Capture the cell that displays the provided text and extract its [x, y] central coordinate. 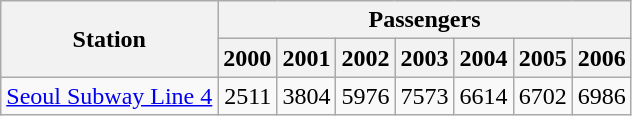
Seoul Subway Line 4 [110, 96]
Passengers [424, 20]
7573 [424, 96]
2003 [424, 58]
3804 [306, 96]
2004 [484, 58]
2001 [306, 58]
Station [110, 39]
2000 [248, 58]
6986 [602, 96]
5976 [366, 96]
6702 [542, 96]
2006 [602, 58]
2511 [248, 96]
2002 [366, 58]
6614 [484, 96]
2005 [542, 58]
